For the text-containing cell, return its midpoint in (x, y) coordinate format. 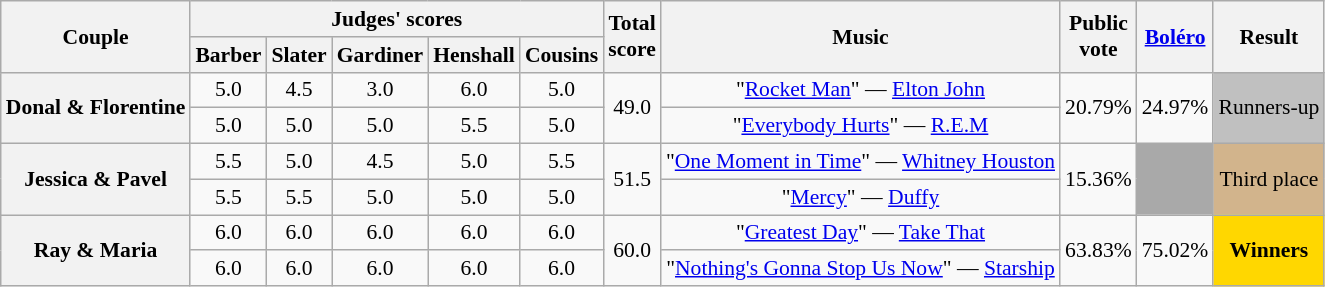
20.79% (1098, 108)
"Mercy" — Duffy (860, 197)
"Everybody Hurts" — R.E.M (860, 126)
Ray & Maria (96, 250)
75.02% (1176, 250)
"Rocket Man" — Elton John (860, 90)
"Greatest Day" — Take That (860, 233)
63.83% (1098, 250)
Result (1268, 36)
Publicvote (1098, 36)
60.0 (632, 250)
Judges' scores (396, 19)
Boléro (1176, 36)
"Nothing's Gonna Stop Us Now" — Starship (860, 269)
Music (860, 36)
51.5 (632, 180)
Barber (228, 55)
Jessica & Pavel (96, 180)
24.97% (1176, 108)
Gardiner (380, 55)
Donal & Florentine (96, 108)
Slater (298, 55)
Runners-up (1268, 108)
Couple (96, 36)
Winners (1268, 250)
3.0 (380, 90)
"One Moment in Time" — Whitney Houston (860, 162)
15.36% (1098, 180)
Henshall (474, 55)
Cousins (562, 55)
Totalscore (632, 36)
49.0 (632, 108)
Third place (1268, 180)
